Identify which cell holds the provided text, then report its (x, y) central coordinate. 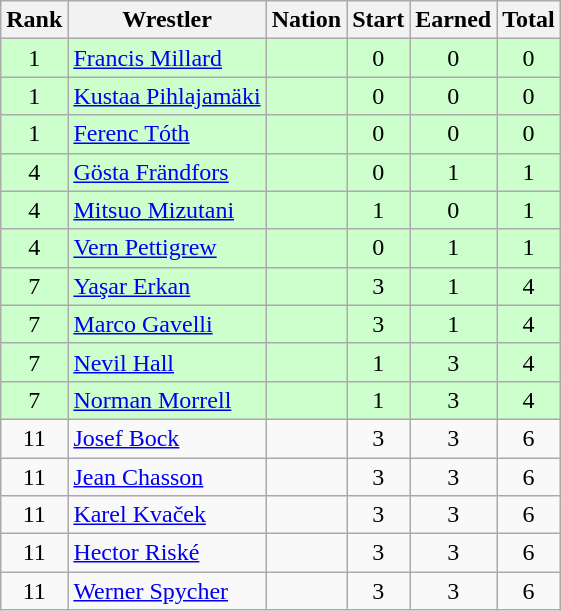
Start (378, 20)
Mitsuo Mizutani (167, 210)
Josef Bock (167, 438)
Francis Millard (167, 58)
Hector Riské (167, 553)
Karel Kvaček (167, 515)
Norman Morrell (167, 400)
Total (529, 20)
Nation (306, 20)
Yaşar Erkan (167, 286)
Ferenc Tóth (167, 134)
Marco Gavelli (167, 324)
Earned (454, 20)
Werner Spycher (167, 591)
Gösta Frändfors (167, 172)
Nevil Hall (167, 362)
Wrestler (167, 20)
Jean Chasson (167, 477)
Kustaa Pihlajamäki (167, 96)
Rank (34, 20)
Vern Pettigrew (167, 248)
